From the cell containing the given text, extract its center point as [X, Y] coordinate. 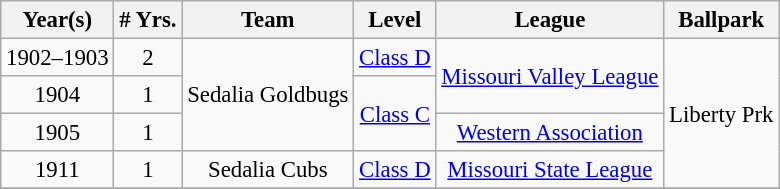
Western Association [550, 133]
Ballpark [722, 20]
1902–1903 [58, 58]
League [550, 20]
Liberty Prk [722, 114]
Level [395, 20]
Sedalia Cubs [268, 170]
Year(s) [58, 20]
Class C [395, 114]
Sedalia Goldbugs [268, 96]
# Yrs. [148, 20]
2 [148, 58]
1905 [58, 133]
Missouri Valley League [550, 76]
Team [268, 20]
1904 [58, 95]
Missouri State League [550, 170]
1911 [58, 170]
